Detect which cell encompasses the target text, then output its (X, Y) center coordinate. 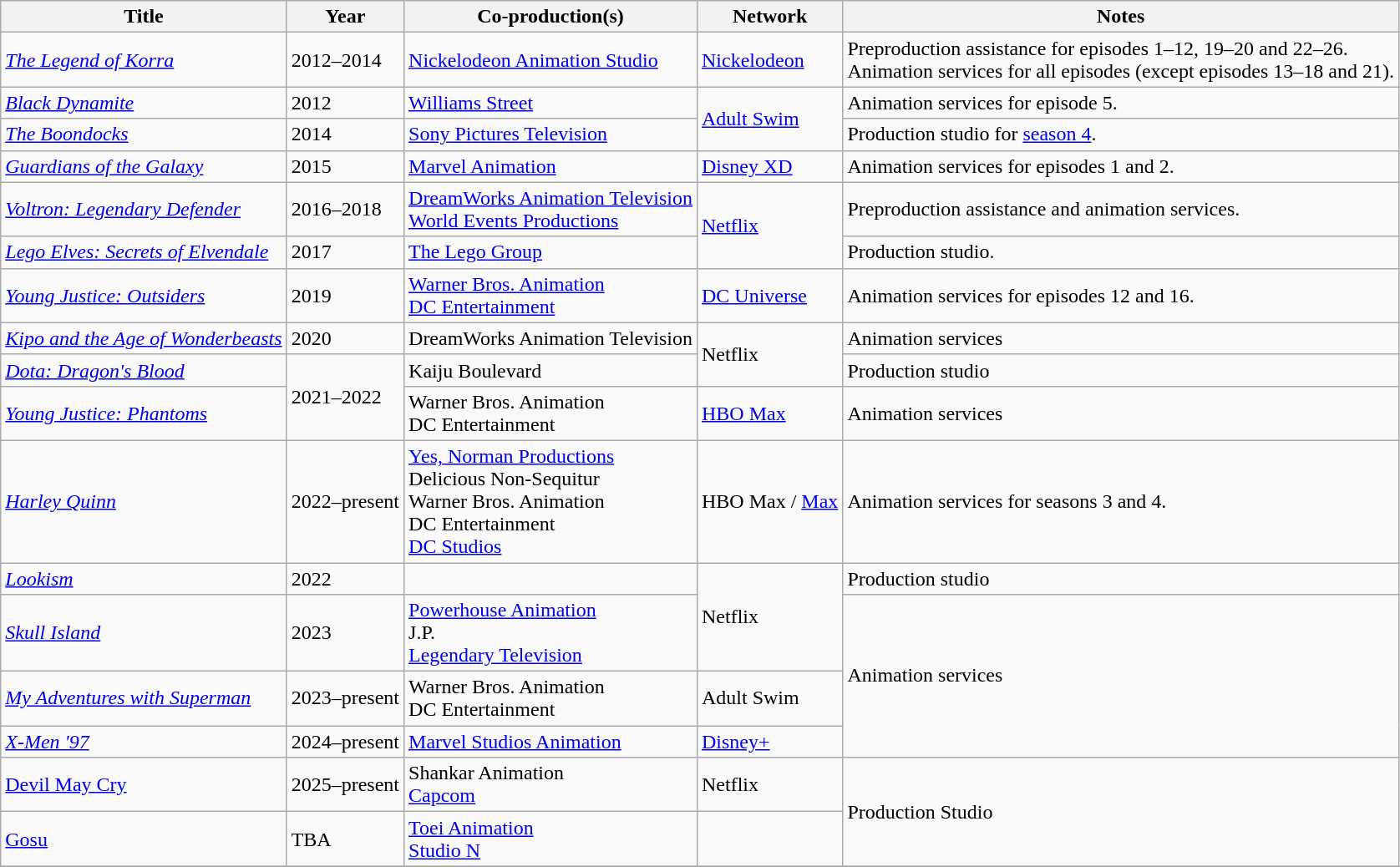
HBO Max (769, 413)
Powerhouse AnimationJ.P.Legendary Television (551, 633)
Skull Island (144, 633)
Sony Pictures Television (551, 134)
Disney+ (769, 742)
HBO Max / Max (769, 501)
X-Men '97 (144, 742)
Marvel Animation (551, 166)
2023–present (345, 698)
2023 (345, 633)
The Lego Group (551, 252)
Disney XD (769, 166)
Lookism (144, 579)
Lego Elves: Secrets of Elvendale (144, 252)
Title (144, 17)
2014 (345, 134)
Notes (1121, 17)
Gosu (144, 839)
Williams Street (551, 103)
2020 (345, 338)
DreamWorks Animation Television (551, 338)
Marvel Studios Animation (551, 742)
2016–2018 (345, 209)
Yes, Norman ProductionsDelicious Non-SequiturWarner Bros. AnimationDC EntertainmentDC Studios (551, 501)
Dota: Dragon's Blood (144, 370)
My Adventures with Superman (144, 698)
Harley Quinn (144, 501)
2022–present (345, 501)
Production studio. (1121, 252)
Preproduction assistance for episodes 1–12, 19–20 and 22–26.Animation services for all episodes (except episodes 13–18 and 21). (1121, 60)
Year (345, 17)
Kaiju Boulevard (551, 370)
2017 (345, 252)
Guardians of the Galaxy (144, 166)
2022 (345, 579)
2019 (345, 296)
DC Universe (769, 296)
Production studio for season 4. (1121, 134)
Animation services for episode 5. (1121, 103)
2012–2014 (345, 60)
Devil May Cry (144, 785)
Animation services for seasons 3 and 4. (1121, 501)
Co-production(s) (551, 17)
Toei AnimationStudio N (551, 839)
Young Justice: Outsiders (144, 296)
Nickelodeon (769, 60)
Black Dynamite (144, 103)
DreamWorks Animation TelevisionWorld Events Productions (551, 209)
TBA (345, 839)
Nickelodeon Animation Studio (551, 60)
Kipo and the Age of Wonderbeasts (144, 338)
2012 (345, 103)
2025–present (345, 785)
Preproduction assistance and animation services. (1121, 209)
The Boondocks (144, 134)
2015 (345, 166)
The Legend of Korra (144, 60)
Animation services for episodes 1 and 2. (1121, 166)
Shankar AnimationCapcom (551, 785)
2021–2022 (345, 398)
Production Studio (1121, 812)
Young Justice: Phantoms (144, 413)
Animation services for episodes 12 and 16. (1121, 296)
Voltron: Legendary Defender (144, 209)
2024–present (345, 742)
Network (769, 17)
